From the cell containing the given text, extract its center point as [x, y] coordinate. 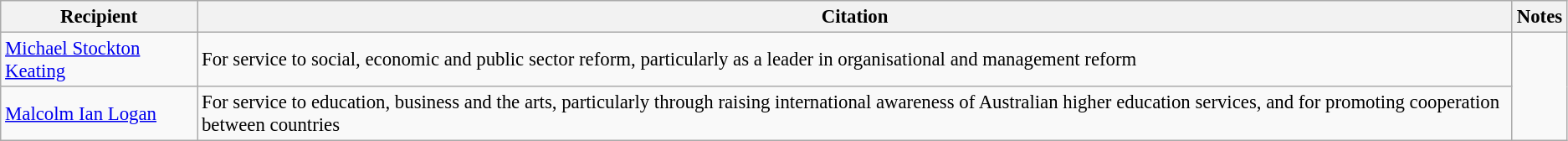
Michael Stockton Keating [99, 60]
Citation [855, 17]
Recipient [99, 17]
For service to social, economic and public sector reform, particularly as a leader in organisational and management reform [855, 60]
Notes [1540, 17]
Malcolm Ian Logan [99, 114]
